Return the [x, y] coordinate for the center point of the cell that contains the specified text.  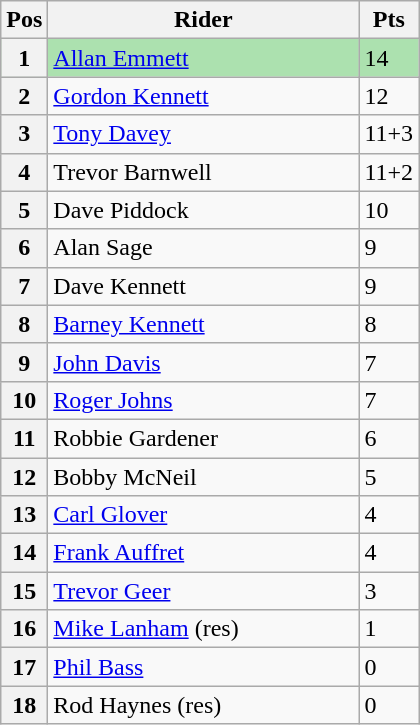
17 [24, 667]
Pts [389, 20]
Roger Johns [204, 400]
Alan Sage [204, 248]
15 [24, 591]
Pos [24, 20]
16 [24, 629]
Tony Davey [204, 134]
Barney Kennett [204, 324]
Dave Piddock [204, 210]
11+2 [389, 172]
Trevor Barnwell [204, 172]
Allan Emmett [204, 58]
Mike Lanham (res) [204, 629]
John Davis [204, 362]
Dave Kennett [204, 286]
Phil Bass [204, 667]
Robbie Gardener [204, 438]
Rider [204, 20]
18 [24, 705]
Trevor Geer [204, 591]
Carl Glover [204, 515]
Frank Auffret [204, 553]
Bobby McNeil [204, 477]
Rod Haynes (res) [204, 705]
13 [24, 515]
11+3 [389, 134]
11 [24, 438]
Gordon Kennett [204, 96]
2 [24, 96]
